Pinpoint the cell where the given text exists, returning its [x, y] midpoint coordinate. 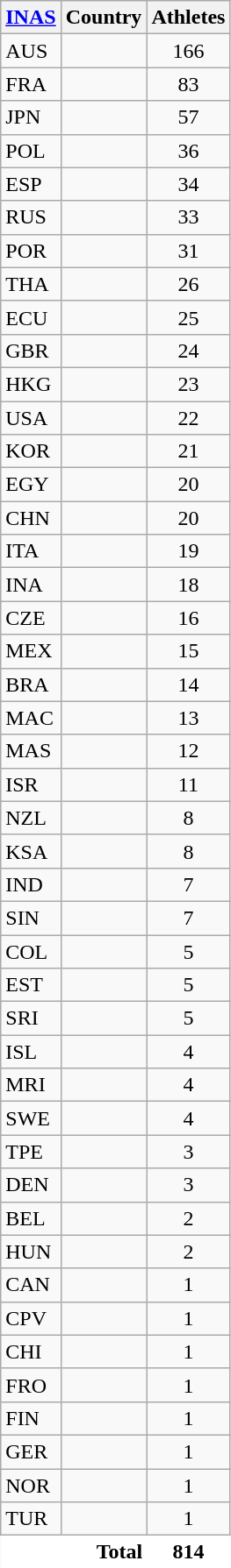
BRA [31, 685]
GBR [31, 351]
Total [74, 1551]
23 [188, 384]
POL [31, 151]
83 [188, 84]
SIN [31, 918]
USA [31, 418]
25 [188, 317]
CHI [31, 1352]
12 [188, 751]
NZL [31, 818]
THA [31, 284]
ISR [31, 784]
MEX [31, 651]
18 [188, 585]
21 [188, 451]
AUS [31, 51]
ECU [31, 317]
11 [188, 784]
33 [188, 217]
BEL [31, 1218]
34 [188, 184]
36 [188, 151]
EST [31, 985]
HUN [31, 1252]
31 [188, 251]
ITA [31, 551]
14 [188, 685]
13 [188, 718]
INAS [31, 18]
Athletes [188, 18]
24 [188, 351]
IND [31, 884]
166 [188, 51]
57 [188, 117]
CPV [31, 1318]
MAS [31, 751]
26 [188, 284]
22 [188, 418]
Country [104, 18]
FRA [31, 84]
KOR [31, 451]
16 [188, 618]
15 [188, 651]
INA [31, 585]
FIN [31, 1418]
POR [31, 251]
RUS [31, 217]
EGY [31, 485]
JPN [31, 117]
CHN [31, 518]
814 [188, 1551]
TPE [31, 1152]
HKG [31, 384]
SRI [31, 1018]
GER [31, 1451]
ESP [31, 184]
SWE [31, 1118]
MAC [31, 718]
CAN [31, 1285]
19 [188, 551]
DEN [31, 1185]
ISL [31, 1052]
FRO [31, 1385]
CZE [31, 618]
MRI [31, 1085]
TUR [31, 1519]
KSA [31, 851]
COL [31, 951]
NOR [31, 1486]
